Return [X, Y] of the center of cell containing provided text 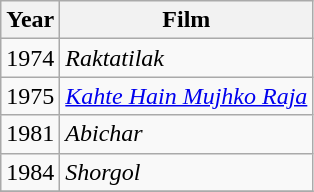
Abichar [186, 134]
Film [186, 20]
Shorgol [186, 172]
1974 [30, 58]
1981 [30, 134]
1984 [30, 172]
Raktatilak [186, 58]
Kahte Hain Mujhko Raja [186, 96]
Year [30, 20]
1975 [30, 96]
